Identify which cell holds the provided text, then report its [x, y] central coordinate. 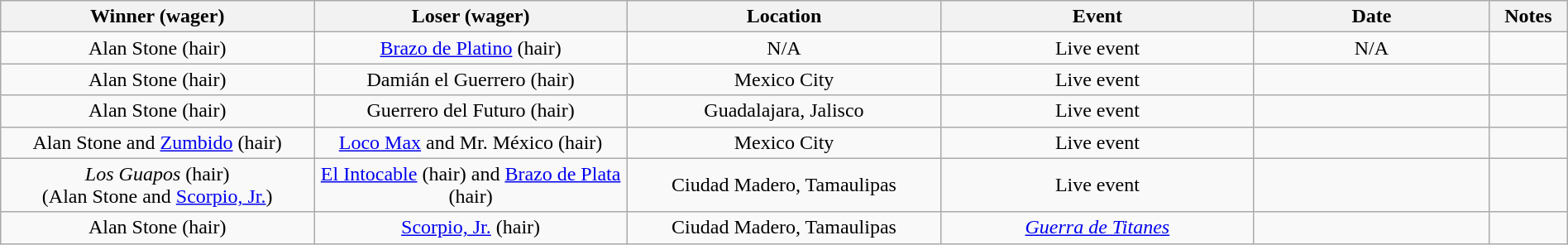
El Intocable (hair) and Brazo de Plata (hair) [471, 185]
Guerrero del Futuro (hair) [471, 111]
Scorpio, Jr. (hair) [471, 228]
Guerra de Titanes [1097, 228]
Notes [1528, 17]
Brazo de Platino (hair) [471, 48]
Loco Max and Mr. México (hair) [471, 142]
Loser (wager) [471, 17]
Damián el Guerrero (hair) [471, 79]
Location [784, 17]
Alan Stone and Zumbido (hair) [157, 142]
Event [1097, 17]
Los Guapos (hair)(Alan Stone and Scorpio, Jr.) [157, 185]
Winner (wager) [157, 17]
Guadalajara, Jalisco [784, 111]
Date [1371, 17]
